Detect which cell encompasses the target text, then output its [X, Y] center coordinate. 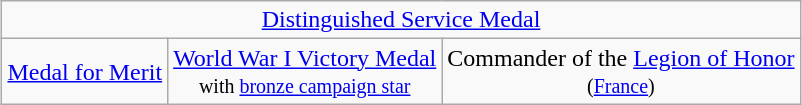
Medal for Merit [85, 72]
Distinguished Service Medal [401, 20]
Commander of the Legion of Honor(France) [621, 72]
World War I Victory Medalwith bronze campaign star [305, 72]
